Find where the given text appears and provide that cell's center as (X, Y) coordinate. 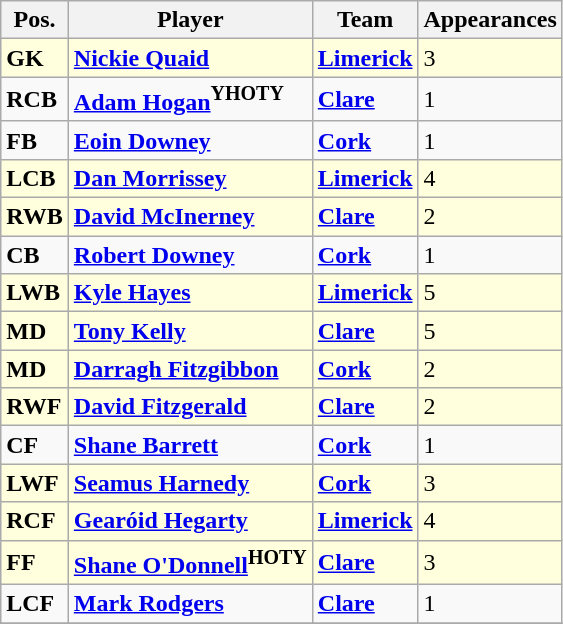
Darragh Fitzgibbon (190, 369)
Player (190, 20)
FB (35, 140)
Mark Rodgers (190, 604)
David McInerney (190, 217)
Adam HoganYHOTY (190, 100)
RWF (35, 407)
RWB (35, 217)
CB (35, 255)
GK (35, 58)
LCF (35, 604)
Nickie Quaid (190, 58)
FF (35, 562)
LWF (35, 483)
RCF (35, 521)
RCB (35, 100)
Pos. (35, 20)
Eoin Downey (190, 140)
Tony Kelly (190, 331)
LCB (35, 178)
David Fitzgerald (190, 407)
Kyle Hayes (190, 293)
Gearóid Hegarty (190, 521)
Shane O'DonnellHOTY (190, 562)
Robert Downey (190, 255)
CF (35, 445)
LWB (35, 293)
Seamus Harnedy (190, 483)
Shane Barrett (190, 445)
Dan Morrissey (190, 178)
Appearances (490, 20)
Team (365, 20)
